Capture the cell that displays the provided text and extract its (x, y) central coordinate. 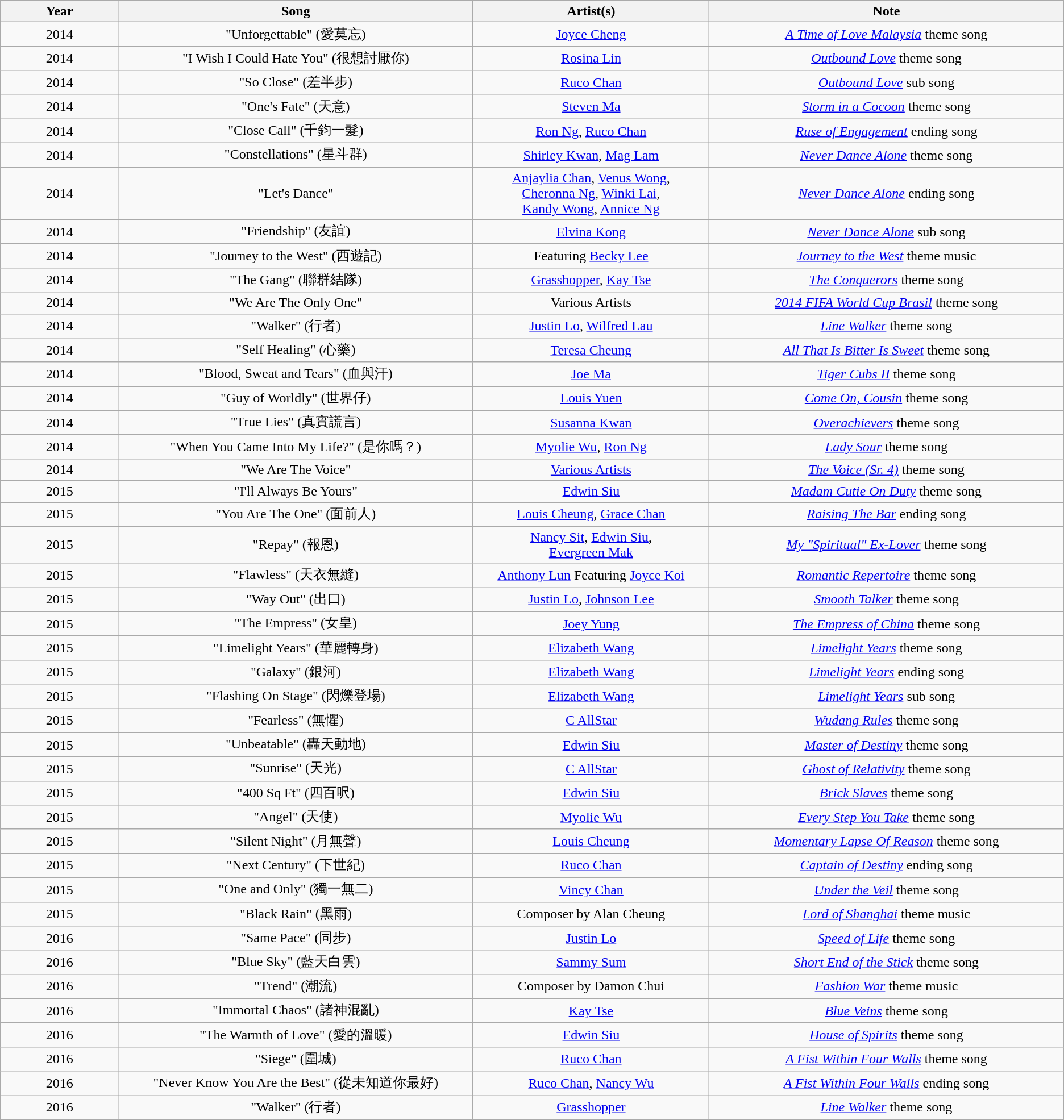
"Siege" (圍城) (296, 1059)
Wudang Rules theme song (887, 721)
Louis Yuen (591, 399)
2014 FIFA World Cup Brasil theme song (887, 303)
"Trend" (潮流) (296, 986)
"You Are The One" (面前人) (296, 515)
The Voice (Sr. 4) theme song (887, 469)
Come On, Cousin theme song (887, 399)
Joe Ma (591, 374)
Outbound Love theme song (887, 58)
Smooth Talker theme song (887, 600)
Ruse of Engagement ending song (887, 131)
"Close Call" (千鈞一髮) (296, 131)
Steven Ma (591, 107)
"So Close" (差半步) (296, 83)
Never Dance Alone sub song (887, 232)
Justin Lo, Johnson Lee (591, 600)
"I'll Always Be Yours" (296, 491)
Momentary Lapse Of Reason theme song (887, 841)
Louis Cheung, Grace Chan (591, 515)
"Journey to the West" (西遊記) (296, 256)
Rosina Lin (591, 58)
Captain of Destiny ending song (887, 866)
"The Gang" (聯群結隊) (296, 280)
"Immortal Chaos" (諸神混亂) (296, 1010)
Blue Veins theme song (887, 1010)
"Next Century" (下世紀) (296, 866)
"Let's Dance" (296, 193)
Under the Veil theme song (887, 890)
Composer by Alan Cheung (591, 914)
"Sunrise" (天光) (296, 769)
Ron Ng, Ruco Chan (591, 131)
Note (887, 11)
Nancy Sit, Edwin Siu, Evergreen Mak (591, 544)
"Flawless" (天衣無縫) (296, 575)
Never Dance Alone ending song (887, 193)
"Angel" (天使) (296, 817)
Master of Destiny theme song (887, 744)
Artist(s) (591, 11)
"Guy of Worldly" (世界仔) (296, 399)
Anjaylia Chan, Venus Wong,Cheronna Ng, Winki Lai,Kandy Wong, Annice Ng (591, 193)
Joey Yung (591, 624)
Justin Lo, Wilfred Lau (591, 326)
Lady Sour theme song (887, 447)
Ghost of Relativity theme song (887, 769)
Outbound Love sub song (887, 83)
Louis Cheung (591, 841)
"Constellations" (星斗群) (296, 156)
A Time of Love Malaysia theme song (887, 34)
A Fist Within Four Walls theme song (887, 1059)
The Conquerors theme song (887, 280)
Journey to the West theme music (887, 256)
"The Empress" (女皇) (296, 624)
"Unforgettable" (愛莫忘) (296, 34)
"True Lies" (真實謊言) (296, 423)
"Silent Night" (月無聲) (296, 841)
Speed of Life theme song (887, 939)
A Fist Within Four Walls ending song (887, 1083)
"Limelight Years" (華麗轉身) (296, 648)
"We Are The Voice" (296, 469)
Kay Tse (591, 1010)
Year (60, 11)
Storm in a Cocoon theme song (887, 107)
"The Warmth of Love" (愛的溫暖) (296, 1035)
Joyce Cheng (591, 34)
Susanna Kwan (591, 423)
Myolie Wu (591, 817)
Ruco Chan, Nancy Wu (591, 1083)
"Never Know You Are the Best" (從未知道你最好) (296, 1083)
Never Dance Alone theme song (887, 156)
Featuring Becky Lee (591, 256)
Grasshopper, Kay Tse (591, 280)
Brick Slaves theme song (887, 793)
"Blue Sky" (藍天白雲) (296, 963)
"Self Healing" (心藥) (296, 350)
Tiger Cubs II theme song (887, 374)
Raising The Bar ending song (887, 515)
"Way Out" (出口) (296, 600)
My "Spiritual" Ex-Lover theme song (887, 544)
"We Are The Only One" (296, 303)
Overachievers theme song (887, 423)
Anthony Lun Featuring Joyce Koi (591, 575)
Vincy Chan (591, 890)
"Galaxy" (銀河) (296, 672)
Teresa Cheung (591, 350)
"Black Rain" (黑雨) (296, 914)
Elvina Kong (591, 232)
Grasshopper (591, 1108)
Lord of Shanghai theme music (887, 914)
Limelight Years ending song (887, 672)
The Empress of China theme song (887, 624)
Every Step You Take theme song (887, 817)
"Fearless" (無懼) (296, 721)
"Flashing On Stage" (閃爍登場) (296, 697)
Fashion War theme music (887, 986)
"When You Came Into My Life?" (是你嗎？) (296, 447)
Limelight Years theme song (887, 648)
Myolie Wu, Ron Ng (591, 447)
"Friendship" (友誼) (296, 232)
Sammy Sum (591, 963)
"Unbeatable" (轟天動地) (296, 744)
"One's Fate" (天意) (296, 107)
Justin Lo (591, 939)
Romantic Repertoire theme song (887, 575)
Composer by Damon Chui (591, 986)
"One and Only" (獨一無二) (296, 890)
All That Is Bitter Is Sweet theme song (887, 350)
"Same Pace" (同步) (296, 939)
"Repay" (報恩) (296, 544)
Limelight Years sub song (887, 697)
Madam Cutie On Duty theme song (887, 491)
Song (296, 11)
Short End of the Stick theme song (887, 963)
"400 Sq Ft" (四百呎) (296, 793)
"I Wish I Could Hate You" (很想討厭你) (296, 58)
Shirley Kwan, Mag Lam (591, 156)
House of Spirits theme song (887, 1035)
"Blood, Sweat and Tears" (血與汗) (296, 374)
